Detect which cell encompasses the target text, then output its [x, y] center coordinate. 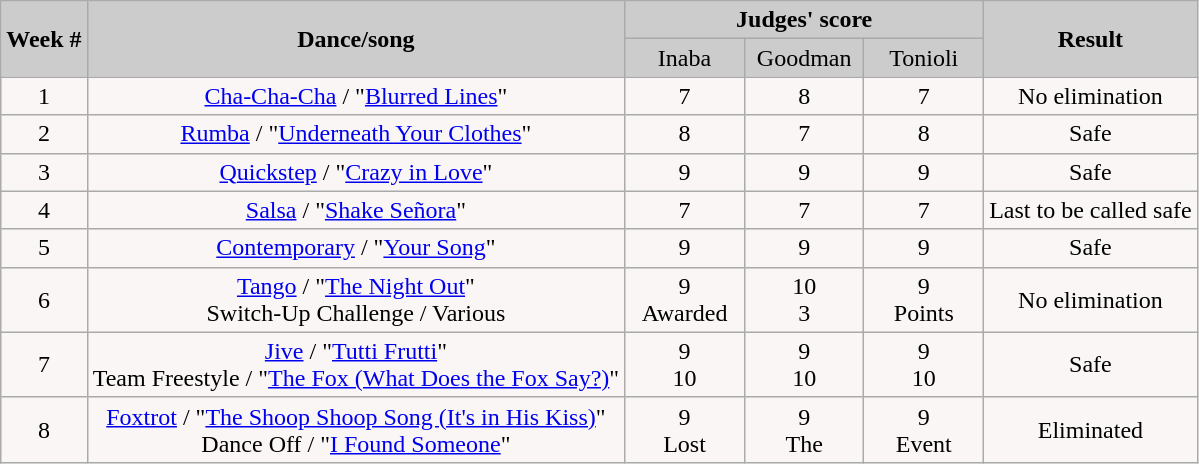
Foxtrot / "The Shoop Shoop Song (It's in His Kiss)"Dance Off / "I Found Someone" [356, 430]
Jive / "Tutti Frutti"Team Freestyle / "The Fox (What Does the Fox Say?)" [356, 364]
1 [44, 96]
2 [44, 134]
Quickstep / "Crazy in Love" [356, 172]
9Event [924, 430]
Last to be called safe [1091, 210]
103 [804, 300]
5 [44, 248]
Tonioli [924, 58]
9Awarded [685, 300]
3 [44, 172]
Cha-Cha-Cha / "Blurred Lines" [356, 96]
Eliminated [1091, 430]
Tango / "The Night Out"Switch-Up Challenge / Various [356, 300]
Rumba / "Underneath Your Clothes" [356, 134]
Inaba [685, 58]
6 [44, 300]
Salsa / "Shake Señora" [356, 210]
4 [44, 210]
Result [1091, 39]
Week # [44, 39]
9The [804, 430]
Goodman [804, 58]
Dance/song [356, 39]
9Lost [685, 430]
Judges' score [804, 20]
9Points [924, 300]
Contemporary / "Your Song" [356, 248]
